Extract the (x, y) coordinate from the center of the cell holding the provided text.  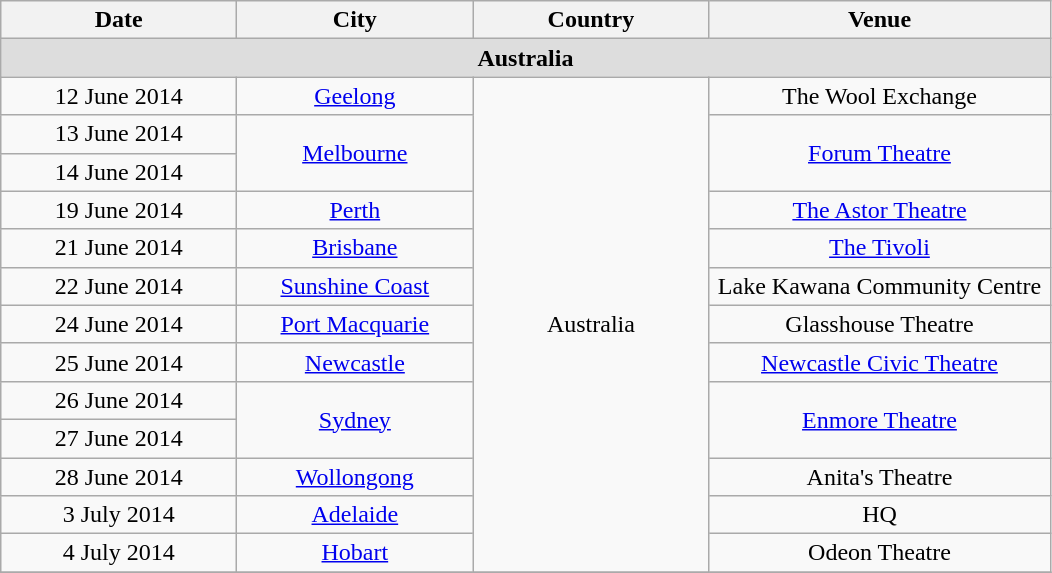
12 June 2014 (119, 96)
Odeon Theatre (880, 553)
Forum Theatre (880, 153)
21 June 2014 (119, 248)
The Astor Theatre (880, 210)
Newcastle Civic Theatre (880, 362)
Anita's Theatre (880, 477)
Venue (880, 20)
Glasshouse Theatre (880, 324)
Wollongong (355, 477)
Port Macquarie (355, 324)
Brisbane (355, 248)
City (355, 20)
24 June 2014 (119, 324)
4 July 2014 (119, 553)
Adelaide (355, 515)
26 June 2014 (119, 400)
22 June 2014 (119, 286)
Hobart (355, 553)
13 June 2014 (119, 134)
25 June 2014 (119, 362)
Sunshine Coast (355, 286)
14 June 2014 (119, 172)
Melbourne (355, 153)
Enmore Theatre (880, 419)
Perth (355, 210)
The Wool Exchange (880, 96)
19 June 2014 (119, 210)
Geelong (355, 96)
Date (119, 20)
Country (591, 20)
3 July 2014 (119, 515)
27 June 2014 (119, 438)
The Tivoli (880, 248)
HQ (880, 515)
Sydney (355, 419)
Lake Kawana Community Centre (880, 286)
28 June 2014 (119, 477)
Newcastle (355, 362)
